Detect which cell encompasses the target text, then output its (x, y) center coordinate. 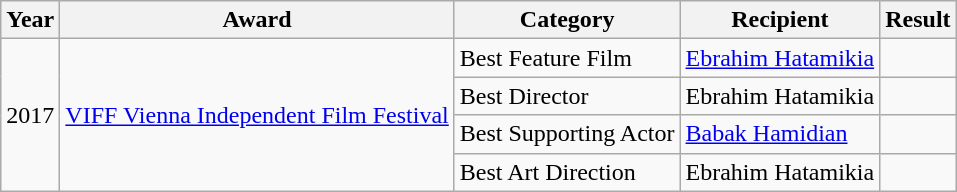
Babak Hamidian (780, 134)
2017 (30, 115)
Category (567, 20)
Award (257, 20)
Year (30, 20)
Best Feature Film (567, 58)
Result (918, 20)
Best Director (567, 96)
Best Art Direction (567, 172)
Recipient (780, 20)
Best Supporting Actor (567, 134)
VIFF Vienna Independent Film Festival (257, 115)
